Find where the given text appears and provide that cell's center as [x, y] coordinate. 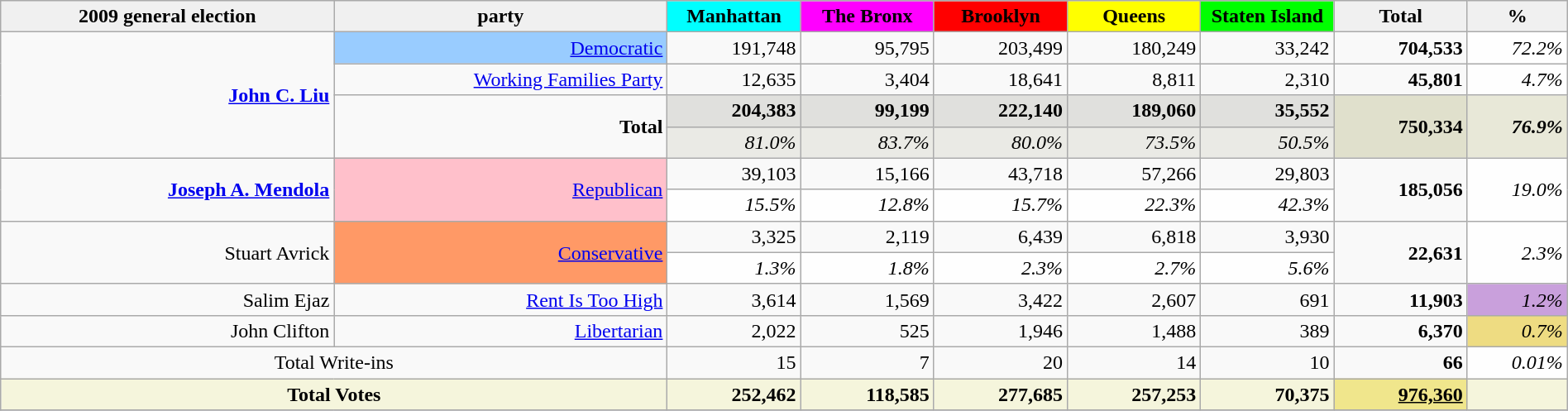
11,903 [1401, 299]
33,242 [1267, 48]
185,056 [1401, 189]
15.5% [734, 205]
191,748 [734, 48]
15,166 [867, 174]
The Bronx [867, 17]
1.2% [1517, 299]
222,140 [1001, 111]
Queens [1135, 17]
10 [1267, 362]
81.0% [734, 142]
12,635 [734, 79]
Democratic [501, 48]
20 [1001, 362]
43,718 [1001, 174]
Staten Island [1267, 17]
691 [1267, 299]
6,818 [1135, 237]
22.3% [1135, 205]
72.2% [1517, 48]
73.5% [1135, 142]
2,022 [734, 331]
1,569 [867, 299]
1.8% [867, 268]
1.3% [734, 268]
2,607 [1135, 299]
750,334 [1401, 127]
704,533 [1401, 48]
525 [867, 331]
15.7% [1001, 205]
180,249 [1135, 48]
204,383 [734, 111]
3,325 [734, 237]
203,499 [1001, 48]
22,631 [1401, 252]
99,199 [867, 111]
39,103 [734, 174]
3,930 [1267, 237]
% [1517, 17]
118,585 [867, 394]
Total Votes [334, 394]
257,253 [1135, 394]
7 [867, 362]
Republican [501, 189]
50.5% [1267, 142]
0.7% [1517, 331]
19.0% [1517, 189]
976,360 [1401, 394]
189,060 [1135, 111]
0.01% [1517, 362]
John C. Liu [167, 95]
4.7% [1517, 79]
3,422 [1001, 299]
29,803 [1267, 174]
12.8% [867, 205]
Conservative [501, 252]
party [501, 17]
15 [734, 362]
Libertarian [501, 331]
Brooklyn [1001, 17]
2,310 [1267, 79]
3,404 [867, 79]
2,119 [867, 237]
66 [1401, 362]
6,439 [1001, 237]
389 [1267, 331]
18,641 [1001, 79]
1,946 [1001, 331]
277,685 [1001, 394]
57,266 [1135, 174]
Rent Is Too High [501, 299]
45,801 [1401, 79]
35,552 [1267, 111]
80.0% [1001, 142]
Working Families Party [501, 79]
Salim Ejaz [167, 299]
5.6% [1267, 268]
Manhattan [734, 17]
Joseph A. Mendola [167, 189]
6,370 [1401, 331]
3,614 [734, 299]
Stuart Avrick [167, 252]
John Clifton [167, 331]
76.9% [1517, 127]
2009 general election [167, 17]
95,795 [867, 48]
14 [1135, 362]
1,488 [1135, 331]
83.7% [867, 142]
8,811 [1135, 79]
2.7% [1135, 268]
Total Write-ins [334, 362]
252,462 [734, 394]
42.3% [1267, 205]
70,375 [1267, 394]
